Provide the (x, y) coordinate of the cell's center where the given text is located.  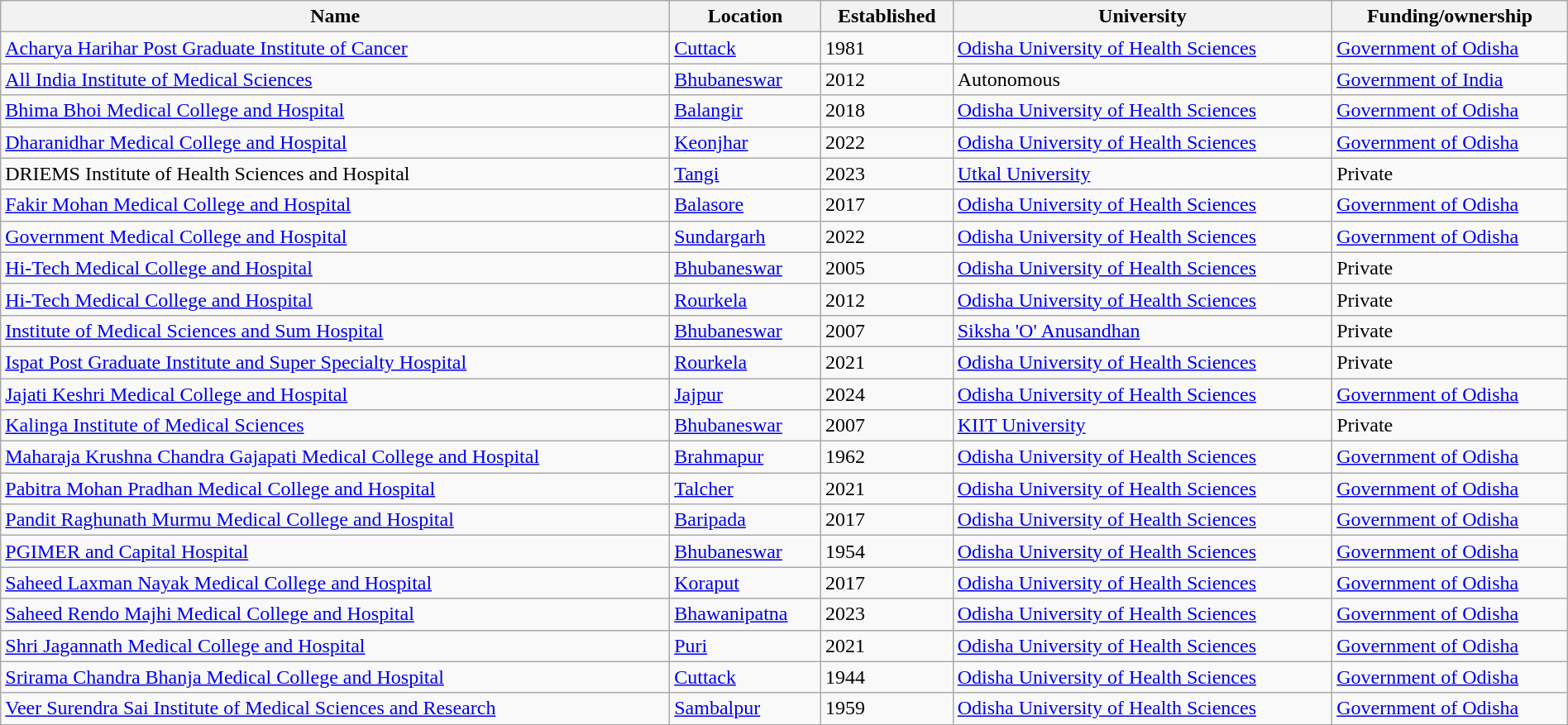
Saheed Laxman Nayak Medical College and Hospital (336, 583)
Sambalpur (746, 708)
2024 (887, 394)
Autonomous (1142, 79)
Dharanidhar Medical College and Hospital (336, 142)
Tangi (746, 174)
1981 (887, 48)
Fakir Mohan Medical College and Hospital (336, 205)
1962 (887, 457)
1959 (887, 708)
Pandit Raghunath Murmu Medical College and Hospital (336, 520)
Acharya Harihar Post Graduate Institute of Cancer (336, 48)
1944 (887, 677)
2005 (887, 268)
Balasore (746, 205)
Balangir (746, 111)
Shri Jagannath Medical College and Hospital (336, 646)
Koraput (746, 583)
Saheed Rendo Majhi Medical College and Hospital (336, 614)
Pabitra Mohan Pradhan Medical College and Hospital (336, 489)
Funding/ownership (1451, 17)
Bhawanipatna (746, 614)
Government Medical College and Hospital (336, 236)
Brahmapur (746, 457)
KIIT University (1142, 426)
2018 (887, 111)
1954 (887, 551)
Srirama Chandra Bhanja Medical College and Hospital (336, 677)
Name (336, 17)
Established (887, 17)
Puri (746, 646)
Jajati Keshri Medical College and Hospital (336, 394)
University (1142, 17)
Government of India (1451, 79)
Sundargarh (746, 236)
Location (746, 17)
Bhima Bhoi Medical College and Hospital (336, 111)
Keonjhar (746, 142)
Jajpur (746, 394)
Talcher (746, 489)
DRIEMS Institute of Health Sciences and Hospital (336, 174)
Ispat Post Graduate Institute and Super Specialty Hospital (336, 362)
Baripada (746, 520)
Institute of Medical Sciences and Sum Hospital (336, 331)
All India Institute of Medical Sciences (336, 79)
PGIMER and Capital Hospital (336, 551)
Veer Surendra Sai Institute of Medical Sciences and Research (336, 708)
Maharaja Krushna Chandra Gajapati Medical College and Hospital (336, 457)
Kalinga Institute of Medical Sciences (336, 426)
Siksha 'O' Anusandhan (1142, 331)
Utkal University (1142, 174)
